Extract the (x, y) coordinate from the center of the cell holding the provided text.  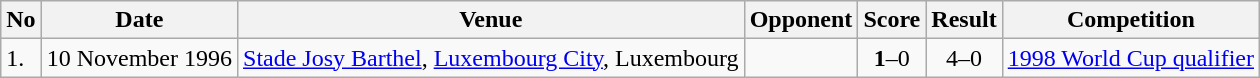
4–0 (964, 58)
No (21, 20)
Opponent (801, 20)
1–0 (892, 58)
Result (964, 20)
1. (21, 58)
10 November 1996 (139, 58)
Score (892, 20)
Venue (492, 20)
1998 World Cup qualifier (1130, 58)
Date (139, 20)
Competition (1130, 20)
Stade Josy Barthel, Luxembourg City, Luxembourg (492, 58)
